From the cell containing the given text, extract its center point as [X, Y] coordinate. 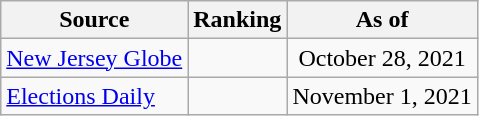
November 1, 2021 [382, 96]
October 28, 2021 [382, 58]
New Jersey Globe [94, 58]
Ranking [238, 20]
As of [382, 20]
Source [94, 20]
Elections Daily [94, 96]
